Determine the (x, y) coordinate at the center of the cell enclosing the given text.  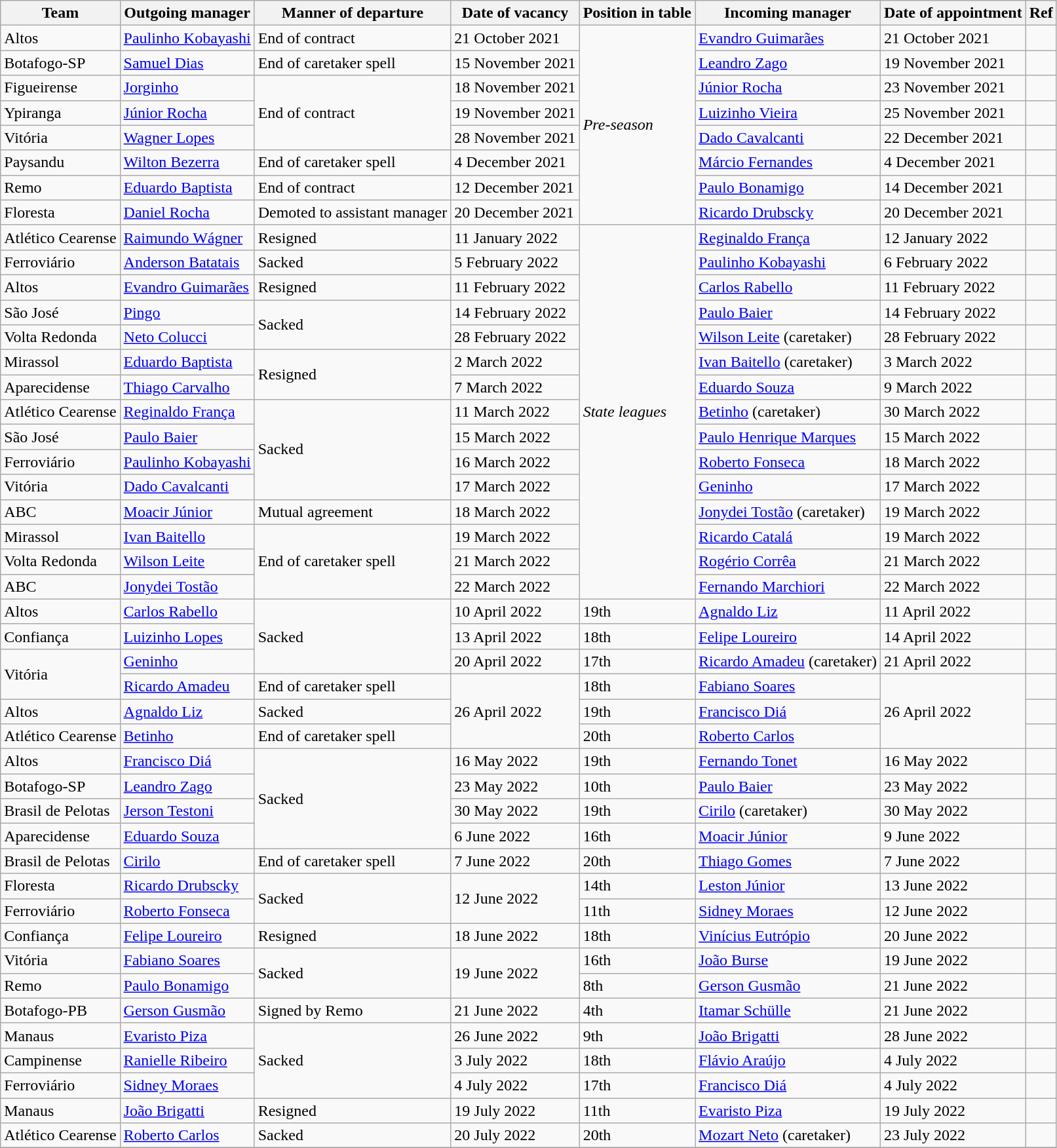
Mutual agreement (353, 512)
Anderson Batatais (187, 262)
Manner of departure (353, 13)
30 March 2022 (953, 412)
Pingo (187, 313)
9 June 2022 (953, 836)
6 June 2022 (515, 836)
Date of vacancy (515, 13)
14th (637, 886)
Vinícius Eutrópio (788, 936)
Ivan Baitello (caretaker) (788, 362)
Ricardo Amadeu (187, 686)
Outgoing manager (187, 13)
Fernando Marchiori (788, 586)
13 April 2022 (515, 636)
Ypiranga (60, 113)
Samuel Dias (187, 63)
10th (637, 786)
Paysandu (60, 163)
3 March 2022 (953, 362)
João Burse (788, 961)
18 November 2021 (515, 88)
21 April 2022 (953, 661)
20 July 2022 (515, 1136)
11 March 2022 (515, 412)
Wilton Bezerra (187, 163)
Luizinho Lopes (187, 636)
2 March 2022 (515, 362)
11 April 2022 (953, 611)
Wilson Leite (187, 562)
7 March 2022 (515, 387)
Pre-season (637, 125)
23 November 2021 (953, 88)
22 December 2021 (953, 138)
14 April 2022 (953, 636)
Rogério Corrêa (788, 562)
9 March 2022 (953, 387)
20 April 2022 (515, 661)
Mozart Neto (caretaker) (788, 1136)
12 January 2022 (953, 237)
Team (60, 13)
Position in table (637, 13)
Campinense (60, 1060)
Raimundo Wágner (187, 237)
Márcio Fernandes (788, 163)
Neto Colucci (187, 337)
3 July 2022 (515, 1060)
Ranielle Ribeiro (187, 1060)
28 June 2022 (953, 1035)
10 April 2022 (515, 611)
25 November 2021 (953, 113)
Ricardo Catalá (788, 537)
Figueirense (60, 88)
Signed by Remo (353, 1010)
16 March 2022 (515, 462)
Leston Júnior (788, 886)
15 November 2021 (515, 63)
Demoted to assistant manager (353, 212)
20 June 2022 (953, 936)
Fernando Tonet (788, 761)
State leagues (637, 411)
Ref (1041, 13)
Luizinho Vieira (788, 113)
11 January 2022 (515, 237)
Date of appointment (953, 13)
Jorginho (187, 88)
8th (637, 985)
Itamar Schülle (788, 1010)
Jonydei Tostão (187, 586)
Ricardo Amadeu (caretaker) (788, 661)
Betinho (187, 737)
Cirilo (187, 861)
9th (637, 1035)
23 July 2022 (953, 1136)
Thiago Carvalho (187, 387)
Wilson Leite (caretaker) (788, 337)
18 June 2022 (515, 936)
Ivan Baitello (187, 537)
4th (637, 1010)
Incoming manager (788, 13)
Paulo Henrique Marques (788, 437)
Jonydei Tostão (caretaker) (788, 512)
Betinho (caretaker) (788, 412)
5 February 2022 (515, 262)
6 February 2022 (953, 262)
Flávio Araújo (788, 1060)
13 June 2022 (953, 886)
Daniel Rocha (187, 212)
Jerson Testoni (187, 811)
Botafogo-PB (60, 1010)
26 June 2022 (515, 1035)
Cirilo (caretaker) (788, 811)
28 November 2021 (515, 138)
Wagner Lopes (187, 138)
12 December 2021 (515, 187)
Thiago Gomes (788, 861)
14 December 2021 (953, 187)
